Return (x, y) of the center of cell containing provided text 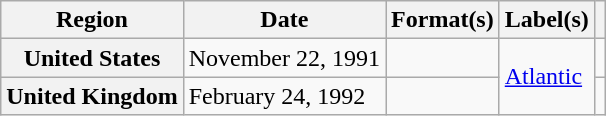
United Kingdom (92, 96)
November 22, 1991 (284, 58)
Format(s) (443, 20)
February 24, 1992 (284, 96)
Atlantic (546, 77)
Region (92, 20)
Date (284, 20)
United States (92, 58)
Label(s) (546, 20)
